Output the (x, y) coordinate of the center of the cell containing the given text.  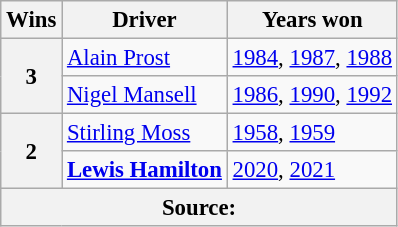
1984, 1987, 1988 (312, 58)
Stirling Moss (145, 133)
Source: (200, 208)
1958, 1959 (312, 133)
3 (32, 76)
1986, 1990, 1992 (312, 95)
2020, 2021 (312, 170)
Lewis Hamilton (145, 170)
Nigel Mansell (145, 95)
2 (32, 152)
Wins (32, 20)
Alain Prost (145, 58)
Years won (312, 20)
Driver (145, 20)
